Return [x, y] of the center of cell containing provided text 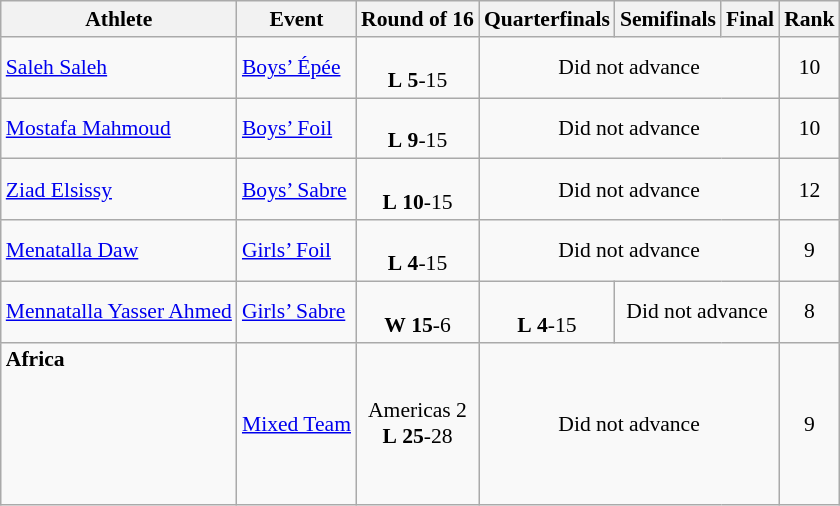
Rank [810, 19]
Saleh Saleh [119, 68]
Round of 16 [418, 19]
Africa [119, 424]
L 10-15 [418, 190]
8 [810, 312]
Athlete [119, 19]
Mixed Team [296, 424]
Semifinals [668, 19]
L 9-15 [418, 128]
Final [750, 19]
Boys’ Sabre [296, 190]
Quarterfinals [547, 19]
W 15-6 [418, 312]
Boys’ Épée [296, 68]
Girls’ Foil [296, 250]
Event [296, 19]
Ziad Elsissy [119, 190]
Boys’ Foil [296, 128]
Mostafa Mahmoud [119, 128]
Americas 2 L 25-28 [418, 424]
Girls’ Sabre [296, 312]
L 5-15 [418, 68]
12 [810, 190]
Mennatalla Yasser Ahmed [119, 312]
Menatalla Daw [119, 250]
